Search for the cell housing the specified text and yield its (x, y) center coordinate. 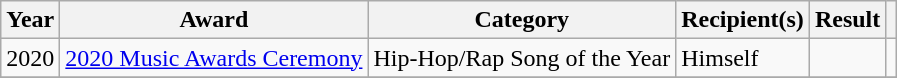
Recipient(s) (743, 20)
Hip-Hop/Rap Song of the Year (522, 58)
Category (522, 20)
2020 Music Awards Ceremony (214, 58)
Himself (743, 58)
2020 (30, 58)
Award (214, 20)
Year (30, 20)
Result (847, 20)
